Locate the cell with the specified text and output its [X, Y] center coordinate. 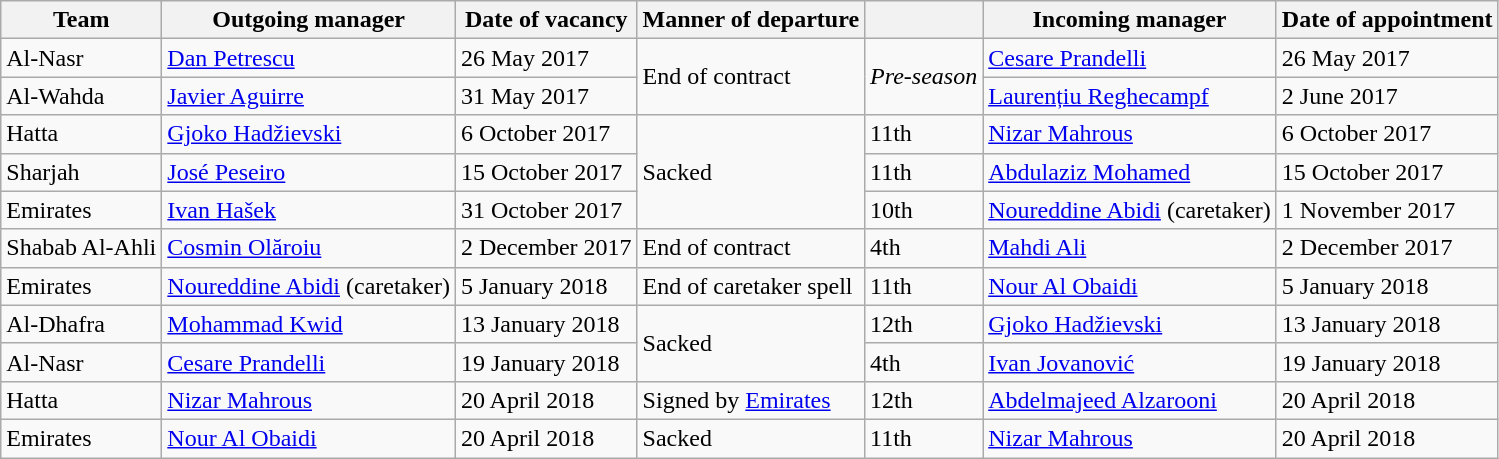
Dan Petrescu [309, 58]
Pre-season [924, 77]
Mahdi Ali [1130, 248]
Al-Dhafra [82, 324]
Mohammad Kwid [309, 324]
Abdulaziz Mohamed [1130, 172]
Manner of departure [750, 20]
Laurențiu Reghecampf [1130, 96]
1 November 2017 [1387, 210]
Shabab Al-Ahli [82, 248]
31 October 2017 [546, 210]
Incoming manager [1130, 20]
Date of appointment [1387, 20]
José Peseiro [309, 172]
Signed by Emirates [750, 400]
10th [924, 210]
Team [82, 20]
2 June 2017 [1387, 96]
Sharjah [82, 172]
Ivan Jovanović [1130, 362]
31 May 2017 [546, 96]
Javier Aguirre [309, 96]
Outgoing manager [309, 20]
Date of vacancy [546, 20]
Abdelmajeed Alzarooni [1130, 400]
Al-Wahda [82, 96]
Cosmin Olăroiu [309, 248]
Ivan Hašek [309, 210]
End of caretaker spell [750, 286]
